Provide the [x, y] coordinate of the cell's center where the given text is located.  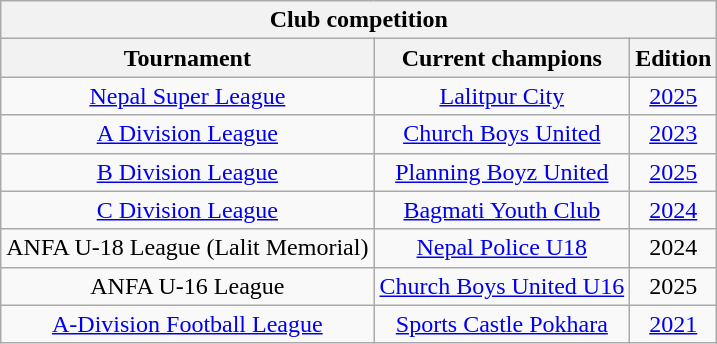
2021 [674, 324]
A Division League [188, 134]
Tournament [188, 58]
B Division League [188, 172]
Bagmati Youth Club [502, 210]
Lalitpur City [502, 96]
Nepal Police U18 [502, 248]
Current champions [502, 58]
Edition [674, 58]
C Division League [188, 210]
ANFA U-18 League (Lalit Memorial) [188, 248]
Church Boys United [502, 134]
Planning Boyz United [502, 172]
Sports Castle Pokhara [502, 324]
ANFA U-16 League [188, 286]
2023 [674, 134]
A-Division Football League [188, 324]
Nepal Super League [188, 96]
Club competition [359, 20]
Church Boys United U16 [502, 286]
